Capture the cell that displays the provided text and extract its (X, Y) central coordinate. 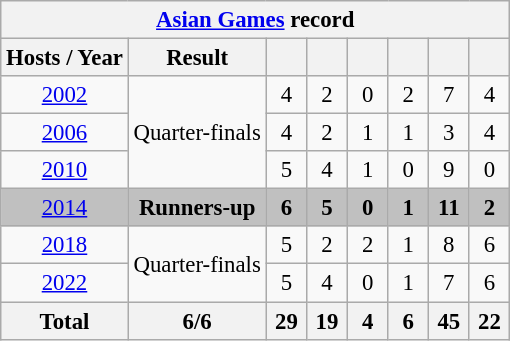
Hosts / Year (64, 58)
3 (448, 133)
22 (490, 321)
2010 (64, 170)
2018 (64, 245)
Total (64, 321)
9 (448, 170)
Asian Games record (256, 20)
2022 (64, 283)
45 (448, 321)
2006 (64, 133)
11 (448, 208)
29 (286, 321)
2002 (64, 95)
8 (448, 245)
Runners-up (197, 208)
Result (197, 58)
19 (328, 321)
6/6 (197, 321)
2014 (64, 208)
